Search for the cell housing the specified text and yield its [x, y] center coordinate. 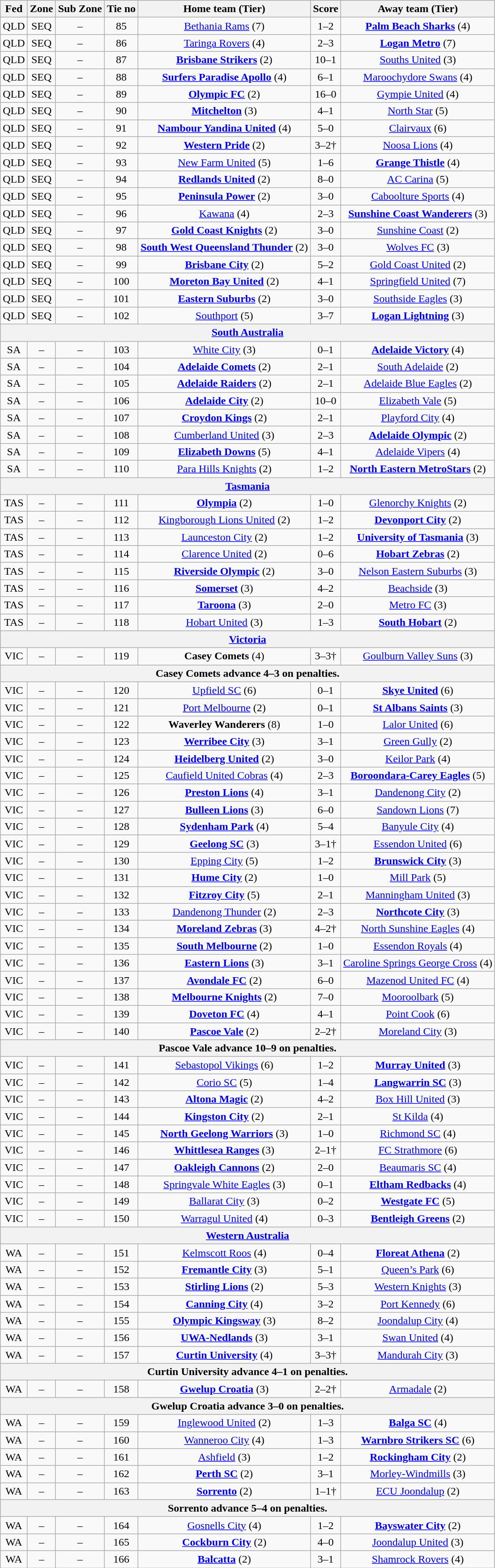
Clairvaux (6) [418, 128]
Tasmania [248, 486]
94 [121, 179]
Balcatta (2) [225, 1559]
143 [121, 1099]
Gwelup Croatia (3) [225, 1389]
Gosnells City (4) [225, 1525]
Noosa Lions (4) [418, 145]
Victoria [248, 639]
100 [121, 282]
Sorrento (2) [225, 1491]
Playford City (4) [418, 418]
117 [121, 605]
106 [121, 401]
Caboolture Sports (4) [418, 196]
146 [121, 1150]
85 [121, 26]
Langwarrin SC (3) [418, 1082]
156 [121, 1338]
Skye United (6) [418, 690]
Shamrock Rovers (4) [418, 1559]
135 [121, 946]
0–6 [326, 554]
109 [121, 452]
Altona Magic (2) [225, 1099]
3–1† [326, 844]
Croydon Kings (2) [225, 418]
Adelaide Raiders (2) [225, 384]
89 [121, 94]
Elizabeth Vale (5) [418, 401]
Redlands United (2) [225, 179]
Green Gully (2) [418, 741]
Springfield United (7) [418, 282]
0–4 [326, 1252]
Mitchelton (3) [225, 111]
Pascoe Vale advance 10–9 on penalties. [248, 1048]
154 [121, 1304]
Sebastopol Vikings (6) [225, 1065]
16–0 [326, 94]
Para Hills Knights (2) [225, 469]
161 [121, 1457]
Doveton FC (4) [225, 1014]
128 [121, 827]
Away team (Tier) [418, 9]
Southside Eagles (3) [418, 299]
Fitzroy City (5) [225, 895]
Beachside (3) [418, 588]
Mill Park (5) [418, 878]
Caufield United Cobras (4) [225, 776]
South Hobart (2) [418, 622]
116 [121, 588]
Warragul United (4) [225, 1218]
Canning City (4) [225, 1304]
University of Tasmania (3) [418, 537]
Port Kennedy (6) [418, 1304]
Queen’s Park (6) [418, 1269]
158 [121, 1389]
Nambour Yandina United (4) [225, 128]
Bulleen Lions (3) [225, 810]
Joondalup United (3) [418, 1542]
160 [121, 1440]
Mazenod United FC (4) [418, 980]
Gwelup Croatia advance 3–0 on penalties. [248, 1406]
Western Knights (3) [418, 1286]
91 [121, 128]
Perth SC (2) [225, 1474]
142 [121, 1082]
5–2 [326, 265]
Keilor Park (4) [418, 759]
120 [121, 690]
3–7 [326, 316]
124 [121, 759]
Ashfield (3) [225, 1457]
Olympic Kingsway (3) [225, 1321]
Waverley Wanderers (8) [225, 724]
111 [121, 503]
Peninsula Power (2) [225, 196]
5–4 [326, 827]
Launceston City (2) [225, 537]
Adelaide Olympic (2) [418, 435]
Moreland Zebras (3) [225, 929]
Elizabeth Downs (5) [225, 452]
130 [121, 861]
92 [121, 145]
Richmond SC (4) [418, 1133]
150 [121, 1218]
97 [121, 231]
Adelaide Vipers (4) [418, 452]
138 [121, 997]
1–1† [326, 1491]
Joondalup City (4) [418, 1321]
Somerset (3) [225, 588]
Melbourne Knights (2) [225, 997]
10–0 [326, 401]
Devonport City (2) [418, 520]
Geelong SC (3) [225, 844]
Mooroolbark (5) [418, 997]
Hume City (2) [225, 878]
Epping City (5) [225, 861]
140 [121, 1031]
Glenorchy Knights (2) [418, 503]
Palm Beach Sharks (4) [418, 26]
151 [121, 1252]
110 [121, 469]
White City (3) [225, 350]
141 [121, 1065]
155 [121, 1321]
Oakleigh Cannons (2) [225, 1167]
3–2† [326, 145]
South West Queensland Thunder (2) [225, 248]
Essendon United (6) [418, 844]
133 [121, 912]
107 [121, 418]
Nelson Eastern Suburbs (3) [418, 571]
Dandenong Thunder (2) [225, 912]
Stirling Lions (2) [225, 1286]
Hobart United (3) [225, 622]
Clarence United (2) [225, 554]
Preston Lions (4) [225, 793]
163 [121, 1491]
126 [121, 793]
1–6 [326, 162]
2–1† [326, 1150]
Maroochydore Swans (4) [418, 77]
Zone [41, 9]
0–3 [326, 1218]
108 [121, 435]
Grange Thistle (4) [418, 162]
6–1 [326, 77]
South Adelaide (2) [418, 367]
Wolves FC (3) [418, 248]
North Star (5) [418, 111]
Rockingham City (2) [418, 1457]
Sunshine Coast Wanderers (3) [418, 214]
North Sunshine Eagles (4) [418, 929]
5–3 [326, 1286]
131 [121, 878]
Manningham United (3) [418, 895]
119 [121, 656]
Bentleigh Greens (2) [418, 1218]
Springvale White Eagles (3) [225, 1184]
86 [121, 43]
Heidelberg United (2) [225, 759]
Essendon Royals (4) [418, 946]
UWA-Nedlands (3) [225, 1338]
Bethania Rams (7) [225, 26]
Floreat Athena (2) [418, 1252]
Banyule City (4) [418, 827]
98 [121, 248]
Whittlesea Ranges (3) [225, 1150]
Sunshine Coast (2) [418, 231]
5–0 [326, 128]
Avondale FC (2) [225, 980]
Upfield SC (6) [225, 690]
Taringa Rovers (4) [225, 43]
101 [121, 299]
Southport (5) [225, 316]
Balga SC (4) [418, 1423]
Morley-Windmills (3) [418, 1474]
Sandown Lions (7) [418, 810]
North Geelong Warriors (3) [225, 1133]
Warnbro Strikers SC (6) [418, 1440]
Beaumaris SC (4) [418, 1167]
Brisbane Strikers (2) [225, 60]
132 [121, 895]
Surfers Paradise Apollo (4) [225, 77]
127 [121, 810]
5–1 [326, 1269]
Pascoe Vale (2) [225, 1031]
Kawana (4) [225, 214]
105 [121, 384]
South Melbourne (2) [225, 946]
Gold Coast Knights (2) [225, 231]
95 [121, 196]
Box Hill United (3) [418, 1099]
113 [121, 537]
Kelmscott Roos (4) [225, 1252]
136 [121, 963]
121 [121, 707]
Sydenham Park (4) [225, 827]
St Albans Saints (3) [418, 707]
Western Australia [248, 1235]
166 [121, 1559]
New Farm United (5) [225, 162]
Mandurah City (3) [418, 1355]
Fed [14, 9]
88 [121, 77]
Werribee City (3) [225, 741]
102 [121, 316]
Moreton Bay United (2) [225, 282]
Moreland City (3) [418, 1031]
Tie no [121, 9]
104 [121, 367]
Armadale (2) [418, 1389]
St Kilda (4) [418, 1116]
Ballarat City (3) [225, 1201]
Dandenong City (2) [418, 793]
Cockburn City (2) [225, 1542]
Murray United (3) [418, 1065]
7–0 [326, 997]
Olympic FC (2) [225, 94]
152 [121, 1269]
148 [121, 1184]
8–2 [326, 1321]
122 [121, 724]
AC Carina (5) [418, 179]
129 [121, 844]
Lalor United (6) [418, 724]
153 [121, 1286]
Hobart Zebras (2) [418, 554]
Home team (Tier) [225, 9]
Northcote City (3) [418, 912]
Kingston City (2) [225, 1116]
Score [326, 9]
Curtin University advance 4–1 on penalties. [248, 1372]
87 [121, 60]
10–1 [326, 60]
Souths United (3) [418, 60]
125 [121, 776]
Fremantle City (3) [225, 1269]
4–0 [326, 1542]
Logan Metro (7) [418, 43]
99 [121, 265]
Point Cook (6) [418, 1014]
90 [121, 111]
Gympie United (4) [418, 94]
Casey Comets (4) [225, 656]
North Eastern MetroStars (2) [418, 469]
115 [121, 571]
157 [121, 1355]
Riverside Olympic (2) [225, 571]
ECU Joondalup (2) [418, 1491]
FC Strathmore (6) [418, 1150]
Corio SC (5) [225, 1082]
Logan Lightning (3) [418, 316]
Eastern Lions (3) [225, 963]
Boroondara-Carey Eagles (5) [418, 776]
Bayswater City (2) [418, 1525]
Westgate FC (5) [418, 1201]
147 [121, 1167]
South Australia [248, 333]
162 [121, 1474]
164 [121, 1525]
Adelaide Victory (4) [418, 350]
Eltham Redbacks (4) [418, 1184]
96 [121, 214]
145 [121, 1133]
Kingborough Lions United (2) [225, 520]
8–0 [326, 179]
Casey Comets advance 4–3 on penalties. [248, 673]
Sorrento advance 5–4 on penalties. [248, 1508]
Adelaide City (2) [225, 401]
159 [121, 1423]
3–2 [326, 1304]
Goulburn Valley Suns (3) [418, 656]
134 [121, 929]
4–2† [326, 929]
Eastern Suburbs (2) [225, 299]
Adelaide Comets (2) [225, 367]
137 [121, 980]
149 [121, 1201]
Wanneroo City (4) [225, 1440]
0–2 [326, 1201]
118 [121, 622]
Inglewood United (2) [225, 1423]
Swan United (4) [418, 1338]
Adelaide Blue Eagles (2) [418, 384]
139 [121, 1014]
Port Melbourne (2) [225, 707]
Cumberland United (3) [225, 435]
144 [121, 1116]
Caroline Springs George Cross (4) [418, 963]
Gold Coast United (2) [418, 265]
1–4 [326, 1082]
Brunswick City (3) [418, 861]
165 [121, 1542]
93 [121, 162]
Metro FC (3) [418, 605]
Taroona (3) [225, 605]
112 [121, 520]
Brisbane City (2) [225, 265]
123 [121, 741]
Curtin University (4) [225, 1355]
114 [121, 554]
Olympia (2) [225, 503]
Western Pride (2) [225, 145]
Sub Zone [80, 9]
103 [121, 350]
